From the cell containing the given text, extract its center point as [x, y] coordinate. 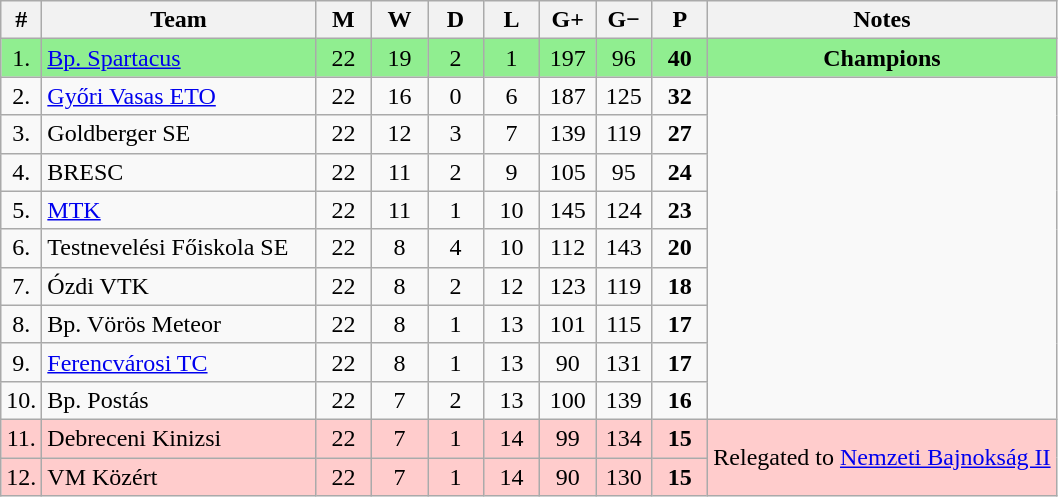
105 [568, 172]
143 [624, 248]
40 [680, 58]
Győri Vasas ETO [179, 96]
125 [624, 96]
101 [568, 324]
L [512, 20]
Testnevelési Főiskola SE [179, 248]
27 [680, 134]
96 [624, 58]
2. [22, 96]
197 [568, 58]
134 [624, 438]
0 [456, 96]
9. [22, 362]
VM Közért [179, 477]
4 [456, 248]
18 [680, 286]
10. [22, 400]
124 [624, 210]
Debreceni Kinizsi [179, 438]
Bp. Vörös Meteor [179, 324]
Ferencvárosi TC [179, 362]
12. [22, 477]
145 [568, 210]
130 [624, 477]
G− [624, 20]
112 [568, 248]
Notes [882, 20]
11. [22, 438]
# [22, 20]
9 [512, 172]
Relegated to Nemzeti Bajnokság II [882, 457]
6. [22, 248]
23 [680, 210]
W [399, 20]
95 [624, 172]
99 [568, 438]
3 [456, 134]
MTK [179, 210]
123 [568, 286]
Bp. Postás [179, 400]
20 [680, 248]
8. [22, 324]
Bp. Spartacus [179, 58]
6 [512, 96]
BRESC [179, 172]
187 [568, 96]
Team [179, 20]
115 [624, 324]
Goldberger SE [179, 134]
P [680, 20]
Champions [882, 58]
G+ [568, 20]
Ózdi VTK [179, 286]
4. [22, 172]
24 [680, 172]
100 [568, 400]
5. [22, 210]
M [343, 20]
19 [399, 58]
1. [22, 58]
D [456, 20]
32 [680, 96]
7. [22, 286]
3. [22, 134]
131 [624, 362]
